Search for the cell housing the specified text and yield its (x, y) center coordinate. 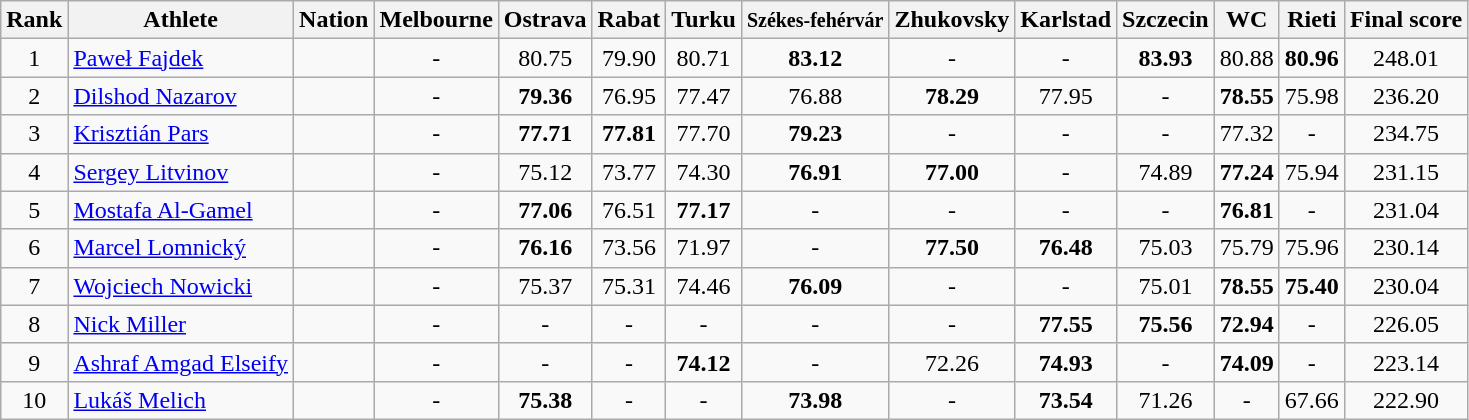
Krisztián Pars (181, 134)
Ashraf Amgad Elseify (181, 362)
2 (34, 96)
77.95 (1066, 96)
5 (34, 210)
77.32 (1246, 134)
80.96 (1312, 58)
77.70 (704, 134)
73.54 (1066, 400)
230.14 (1406, 248)
Turku (704, 20)
Paweł Fajdek (181, 58)
67.66 (1312, 400)
79.23 (815, 134)
76.48 (1066, 248)
74.89 (1166, 172)
226.05 (1406, 324)
77.24 (1246, 172)
236.20 (1406, 96)
248.01 (1406, 58)
74.93 (1066, 362)
75.94 (1312, 172)
3 (34, 134)
71.26 (1166, 400)
76.51 (629, 210)
Sergey Litvinov (181, 172)
77.55 (1066, 324)
Ostrava (545, 20)
76.81 (1246, 210)
80.71 (704, 58)
Dilshod Nazarov (181, 96)
231.15 (1406, 172)
230.04 (1406, 286)
75.38 (545, 400)
77.81 (629, 134)
73.98 (815, 400)
75.98 (1312, 96)
77.06 (545, 210)
72.26 (952, 362)
73.77 (629, 172)
Nation (334, 20)
75.03 (1166, 248)
7 (34, 286)
77.50 (952, 248)
75.01 (1166, 286)
Karlstad (1066, 20)
234.75 (1406, 134)
Rabat (629, 20)
77.71 (545, 134)
Melbourne (436, 20)
Szczecin (1166, 20)
80.88 (1246, 58)
75.79 (1246, 248)
76.95 (629, 96)
4 (34, 172)
78.29 (952, 96)
75.96 (1312, 248)
77.17 (704, 210)
75.12 (545, 172)
Marcel Lomnický (181, 248)
8 (34, 324)
76.16 (545, 248)
77.47 (704, 96)
75.40 (1312, 286)
72.94 (1246, 324)
77.00 (952, 172)
Zhukovsky (952, 20)
Nick Miller (181, 324)
71.97 (704, 248)
222.90 (1406, 400)
74.30 (704, 172)
74.09 (1246, 362)
Mostafa Al-Gamel (181, 210)
74.46 (704, 286)
223.14 (1406, 362)
9 (34, 362)
76.88 (815, 96)
Athlete (181, 20)
79.90 (629, 58)
1 (34, 58)
75.37 (545, 286)
10 (34, 400)
76.09 (815, 286)
80.75 (545, 58)
79.36 (545, 96)
Final score (1406, 20)
WC (1246, 20)
Székes-fehérvár (815, 20)
83.93 (1166, 58)
83.12 (815, 58)
Rank (34, 20)
Wojciech Nowicki (181, 286)
73.56 (629, 248)
75.31 (629, 286)
231.04 (1406, 210)
74.12 (704, 362)
75.56 (1166, 324)
Rieti (1312, 20)
76.91 (815, 172)
Lukáš Melich (181, 400)
6 (34, 248)
